Pinpoint the cell where the given text exists, returning its (X, Y) midpoint coordinate. 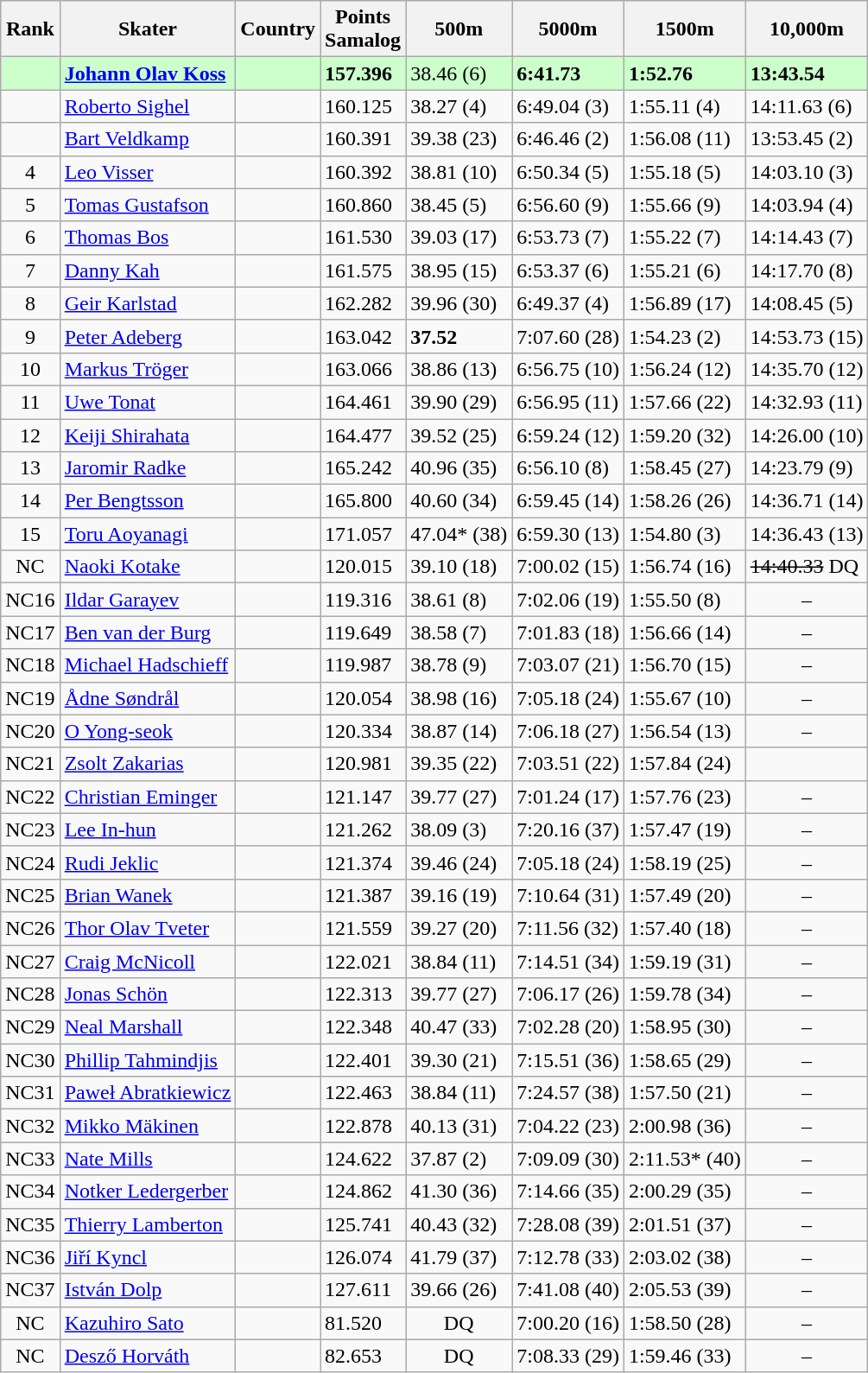
NC26 (30, 928)
1:57.40 (18) (684, 928)
122.021 (363, 962)
15 (30, 534)
1:55.67 (10) (684, 698)
1:59.46 (33) (684, 1356)
Bart Veldkamp (148, 139)
7:10.64 (31) (568, 895)
165.800 (363, 501)
39.46 (24) (459, 862)
10 (30, 369)
161.575 (363, 270)
1:58.95 (30) (684, 1027)
1:59.19 (31) (684, 962)
125.741 (363, 1224)
István Dolp (148, 1290)
7:41.08 (40) (568, 1290)
38.86 (13) (459, 369)
NC33 (30, 1159)
40.13 (31) (459, 1126)
5 (30, 205)
NC30 (30, 1060)
NC19 (30, 698)
Per Bengtsson (148, 501)
121.262 (363, 830)
1:58.45 (27) (684, 468)
7:02.28 (20) (568, 1027)
NC16 (30, 600)
38.61 (8) (459, 600)
1:56.66 (14) (684, 632)
NC27 (30, 962)
160.860 (363, 205)
Leo Visser (148, 172)
39.66 (26) (459, 1290)
38.95 (15) (459, 270)
Johann Olav Koss (148, 73)
Roberto Sighel (148, 106)
Toru Aoyanagi (148, 534)
1:58.50 (28) (684, 1323)
7:04.22 (23) (568, 1126)
14:35.70 (12) (807, 369)
Jiří Kyncl (148, 1257)
Rank (30, 29)
39.96 (30) (459, 303)
121.374 (363, 862)
160.125 (363, 106)
6:50.34 (5) (568, 172)
NC20 (30, 731)
6:59.30 (13) (568, 534)
7:14.51 (34) (568, 962)
122.313 (363, 995)
39.16 (19) (459, 895)
163.066 (363, 369)
6:41.73 (568, 73)
6:46.46 (2) (568, 139)
39.27 (20) (459, 928)
164.461 (363, 402)
2:01.51 (37) (684, 1224)
Notker Ledergerber (148, 1192)
38.45 (5) (459, 205)
160.391 (363, 139)
Ben van der Burg (148, 632)
1:56.54 (13) (684, 731)
6 (30, 238)
1:56.74 (16) (684, 567)
1:55.22 (7) (684, 238)
Rudi Jeklic (148, 862)
Jonas Schön (148, 995)
1:58.19 (25) (684, 862)
39.10 (18) (459, 567)
Tomas Gustafson (148, 205)
2:00.29 (35) (684, 1192)
127.611 (363, 1290)
38.81 (10) (459, 172)
38.78 (9) (459, 665)
7:00.20 (16) (568, 1323)
40.47 (33) (459, 1027)
10,000m (807, 29)
14:17.70 (8) (807, 270)
Thor Olav Tveter (148, 928)
14:53.73 (15) (807, 336)
14:40.33 DQ (807, 567)
1:57.50 (21) (684, 1093)
1:57.47 (19) (684, 830)
Danny Kah (148, 270)
NC25 (30, 895)
NC32 (30, 1126)
14:36.71 (14) (807, 501)
Thierry Lamberton (148, 1224)
NC22 (30, 797)
1:57.49 (20) (684, 895)
7:09.09 (30) (568, 1159)
NC29 (30, 1027)
1:56.08 (11) (684, 139)
1:55.66 (9) (684, 205)
14:03.94 (4) (807, 205)
2:05.53 (39) (684, 1290)
7:14.66 (35) (568, 1192)
120.054 (363, 698)
1:54.23 (2) (684, 336)
Lee In-hun (148, 830)
NC36 (30, 1257)
7:08.33 (29) (568, 1356)
7:28.08 (39) (568, 1224)
Thomas Bos (148, 238)
7:24.57 (38) (568, 1093)
39.52 (25) (459, 435)
124.622 (363, 1159)
14:32.93 (11) (807, 402)
1:55.21 (6) (684, 270)
39.03 (17) (459, 238)
7:06.18 (27) (568, 731)
11 (30, 402)
163.042 (363, 336)
38.09 (3) (459, 830)
6:53.37 (6) (568, 270)
13:43.54 (807, 73)
13 (30, 468)
6:56.60 (9) (568, 205)
120.015 (363, 567)
NC31 (30, 1093)
7:06.17 (26) (568, 995)
1:58.26 (26) (684, 501)
1:55.50 (8) (684, 600)
120.334 (363, 731)
8 (30, 303)
Keiji Shirahata (148, 435)
162.282 (363, 303)
Peter Adeberg (148, 336)
14:11.63 (6) (807, 106)
40.60 (34) (459, 501)
1:55.18 (5) (684, 172)
171.057 (363, 534)
Jaromir Radke (148, 468)
39.90 (29) (459, 402)
122.401 (363, 1060)
126.074 (363, 1257)
6:59.24 (12) (568, 435)
4 (30, 172)
14:14.43 (7) (807, 238)
1:58.65 (29) (684, 1060)
7:02.06 (19) (568, 600)
7:11.56 (32) (568, 928)
14:36.43 (13) (807, 534)
Paweł Abratkiewicz (148, 1093)
120.981 (363, 764)
7:03.07 (21) (568, 665)
7:01.83 (18) (568, 632)
6:53.73 (7) (568, 238)
Country (278, 29)
7:07.60 (28) (568, 336)
1500m (684, 29)
13:53.45 (2) (807, 139)
41.30 (36) (459, 1192)
37.87 (2) (459, 1159)
38.87 (14) (459, 731)
6:59.45 (14) (568, 501)
160.392 (363, 172)
Ådne Søndrål (148, 698)
12 (30, 435)
119.316 (363, 600)
NC28 (30, 995)
39.35 (22) (459, 764)
1:56.70 (15) (684, 665)
14:26.00 (10) (807, 435)
38.46 (6) (459, 73)
122.878 (363, 1126)
Desző Horváth (148, 1356)
1:56.24 (12) (684, 369)
6:56.10 (8) (568, 468)
38.98 (16) (459, 698)
161.530 (363, 238)
7:03.51 (22) (568, 764)
7:20.16 (37) (568, 830)
40.43 (32) (459, 1224)
Nate Mills (148, 1159)
1:54.80 (3) (684, 534)
Ildar Garayev (148, 600)
122.348 (363, 1027)
82.653 (363, 1356)
7:00.02 (15) (568, 567)
6:49.04 (3) (568, 106)
2:00.98 (36) (684, 1126)
1:57.76 (23) (684, 797)
Uwe Tonat (148, 402)
7 (30, 270)
Mikko Mäkinen (148, 1126)
38.27 (4) (459, 106)
2:11.53* (40) (684, 1159)
O Yong-seok (148, 731)
7:12.78 (33) (568, 1257)
NC37 (30, 1290)
164.477 (363, 435)
NC24 (30, 862)
6:56.95 (11) (568, 402)
7:01.24 (17) (568, 797)
Points Samalog (363, 29)
Skater (148, 29)
14:03.10 (3) (807, 172)
Phillip Tahmindjis (148, 1060)
157.396 (363, 73)
Brian Wanek (148, 895)
37.52 (459, 336)
1:57.84 (24) (684, 764)
47.04* (38) (459, 534)
39.38 (23) (459, 139)
Neal Marshall (148, 1027)
1:52.76 (684, 73)
14:08.45 (5) (807, 303)
121.387 (363, 895)
Markus Tröger (148, 369)
165.242 (363, 468)
1:56.89 (17) (684, 303)
1:59.78 (34) (684, 995)
NC35 (30, 1224)
124.862 (363, 1192)
14:23.79 (9) (807, 468)
41.79 (37) (459, 1257)
119.987 (363, 665)
Christian Eminger (148, 797)
NC34 (30, 1192)
14 (30, 501)
121.147 (363, 797)
1:59.20 (32) (684, 435)
NC23 (30, 830)
6:49.37 (4) (568, 303)
Michael Hadschieff (148, 665)
38.58 (7) (459, 632)
NC18 (30, 665)
81.520 (363, 1323)
9 (30, 336)
Naoki Kotake (148, 567)
Zsolt Zakarias (148, 764)
39.30 (21) (459, 1060)
NC21 (30, 764)
NC17 (30, 632)
1:57.66 (22) (684, 402)
7:15.51 (36) (568, 1060)
119.649 (363, 632)
Geir Karlstad (148, 303)
121.559 (363, 928)
Kazuhiro Sato (148, 1323)
Craig McNicoll (148, 962)
6:56.75 (10) (568, 369)
500m (459, 29)
122.463 (363, 1093)
40.96 (35) (459, 468)
5000m (568, 29)
2:03.02 (38) (684, 1257)
1:55.11 (4) (684, 106)
